Identify which cell holds the provided text, then report its [x, y] central coordinate. 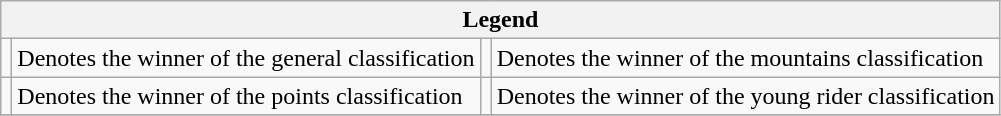
Denotes the winner of the general classification [246, 58]
Denotes the winner of the points classification [246, 96]
Legend [500, 20]
Denotes the winner of the mountains classification [746, 58]
Denotes the winner of the young rider classification [746, 96]
